Identify which cell holds the provided text, then report its [x, y] central coordinate. 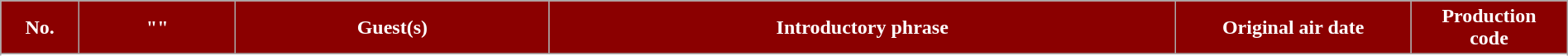
Guest(s) [392, 28]
No. [40, 28]
"" [157, 28]
Introductory phrase [863, 28]
Original air date [1293, 28]
Production code [1489, 28]
